Return (X, Y) of the center of cell containing provided text 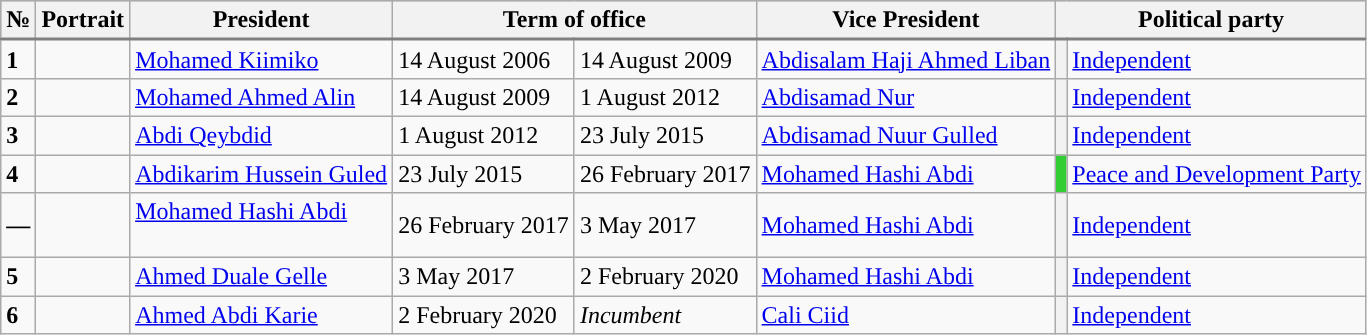
4 (18, 173)
5 (18, 277)
Ahmed Abdi Karie (262, 315)
3 (18, 135)
Political party (1212, 20)
14 August 2006 (484, 60)
President (262, 20)
Peace and Development Party (1217, 173)
№ (18, 20)
6 (18, 315)
Abdisamad Nur (906, 97)
2 (18, 97)
Term of office (574, 20)
Abdisalam Haji Ahmed Liban (906, 60)
Abdikarim Hussein Guled (262, 173)
Mohamed Ahmed Alin (262, 97)
Portrait (83, 20)
Ahmed Duale Gelle (262, 277)
1 (18, 60)
Abdi Qeybdid (262, 135)
— (18, 226)
Abdisamad Nuur Gulled (906, 135)
Mohamed Kiimiko (262, 60)
Cali Ciid (906, 315)
Vice President (906, 20)
Incumbent (665, 315)
